Detect which cell encompasses the target text, then output its (X, Y) center coordinate. 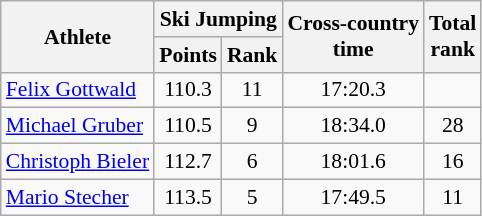
Mario Stecher (78, 197)
9 (252, 126)
Cross-country time (353, 36)
113.5 (188, 197)
18:01.6 (353, 162)
Christoph Bieler (78, 162)
Total rank (452, 36)
Points (188, 55)
16 (452, 162)
5 (252, 197)
Rank (252, 55)
28 (452, 126)
Ski Jumping (218, 19)
17:49.5 (353, 197)
110.5 (188, 126)
18:34.0 (353, 126)
110.3 (188, 90)
Athlete (78, 36)
6 (252, 162)
Michael Gruber (78, 126)
Felix Gottwald (78, 90)
112.7 (188, 162)
17:20.3 (353, 90)
